Extract the [X, Y] coordinate from the center of the cell holding the provided text.  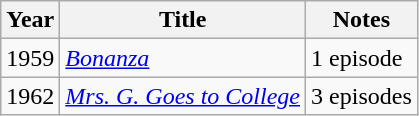
1962 [30, 96]
1 episode [362, 58]
Notes [362, 20]
1959 [30, 58]
3 episodes [362, 96]
Year [30, 20]
Bonanza [183, 58]
Mrs. G. Goes to College [183, 96]
Title [183, 20]
